Scan for the cell matching the given text and deliver its (X, Y) coordinate at center. 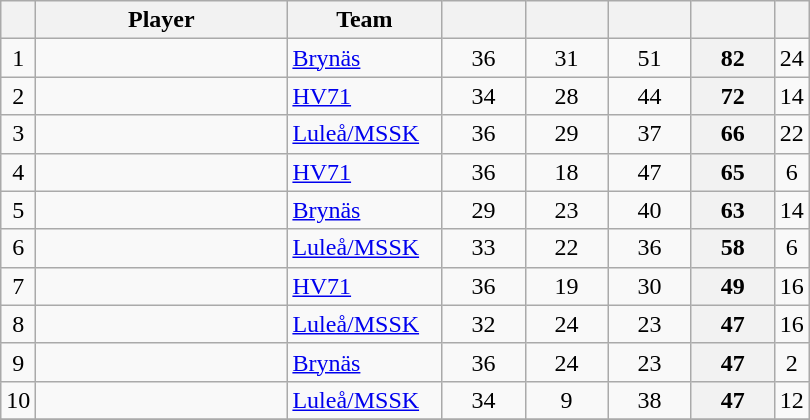
31 (566, 58)
1 (18, 58)
30 (650, 286)
12 (792, 400)
66 (732, 134)
82 (732, 58)
33 (484, 248)
28 (566, 96)
37 (650, 134)
Team (364, 20)
72 (732, 96)
5 (18, 210)
40 (650, 210)
51 (650, 58)
7 (18, 286)
32 (484, 324)
38 (650, 400)
44 (650, 96)
Player (162, 20)
19 (566, 286)
3 (18, 134)
58 (732, 248)
4 (18, 172)
63 (732, 210)
8 (18, 324)
49 (732, 286)
65 (732, 172)
18 (566, 172)
10 (18, 400)
